Provide the (X, Y) coordinate of the cell's center where the given text is located.  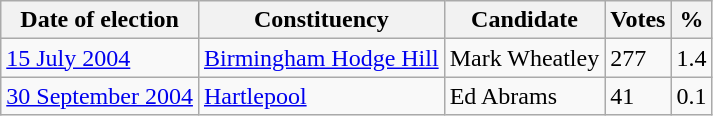
Constituency (321, 20)
1.4 (692, 58)
15 July 2004 (100, 58)
Candidate (524, 20)
Hartlepool (321, 96)
277 (638, 58)
Votes (638, 20)
Date of election (100, 20)
Mark Wheatley (524, 58)
% (692, 20)
Ed Abrams (524, 96)
41 (638, 96)
Birmingham Hodge Hill (321, 58)
0.1 (692, 96)
30 September 2004 (100, 96)
